Provide the [x, y] coordinate of the cell's center where the given text is located.  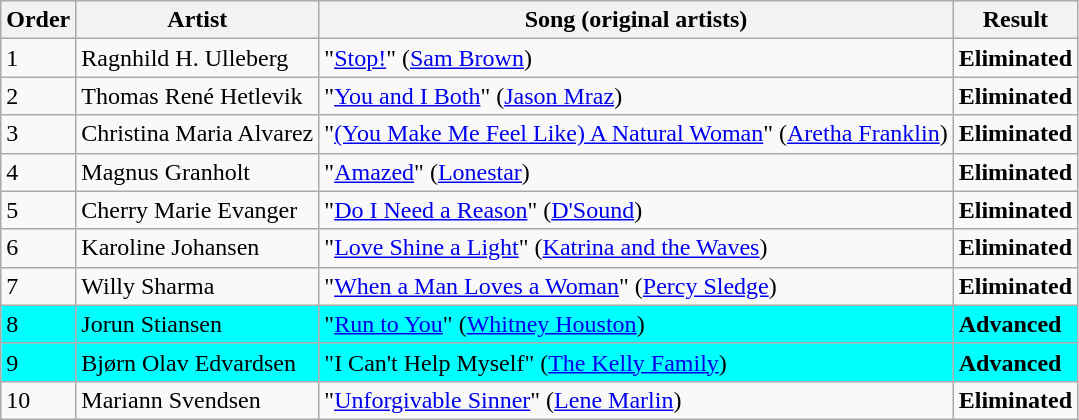
"Run to You" (Whitney Houston) [636, 324]
Mariann Svendsen [198, 400]
7 [38, 286]
5 [38, 210]
Karoline Johansen [198, 248]
9 [38, 362]
Magnus Granholt [198, 172]
Song (original artists) [636, 20]
"When a Man Loves a Woman" (Percy Sledge) [636, 286]
Ragnhild H. Ulleberg [198, 58]
Cherry Marie Evanger [198, 210]
10 [38, 400]
1 [38, 58]
"Love Shine a Light" (Katrina and the Waves) [636, 248]
"You and I Both" (Jason Mraz) [636, 96]
Jorun Stiansen [198, 324]
3 [38, 134]
8 [38, 324]
"Unforgivable Sinner" (Lene Marlin) [636, 400]
Artist [198, 20]
Thomas René Hetlevik [198, 96]
"Stop!" (Sam Brown) [636, 58]
Bjørn Olav Edvardsen [198, 362]
6 [38, 248]
Willy Sharma [198, 286]
"I Can't Help Myself" (The Kelly Family) [636, 362]
Result [1015, 20]
Order [38, 20]
"Do I Need a Reason" (D'Sound) [636, 210]
2 [38, 96]
4 [38, 172]
Christina Maria Alvarez [198, 134]
"(You Make Me Feel Like) A Natural Woman" (Aretha Franklin) [636, 134]
"Amazed" (Lonestar) [636, 172]
